Return the (X, Y) coordinate for the center point of the cell that contains the specified text.  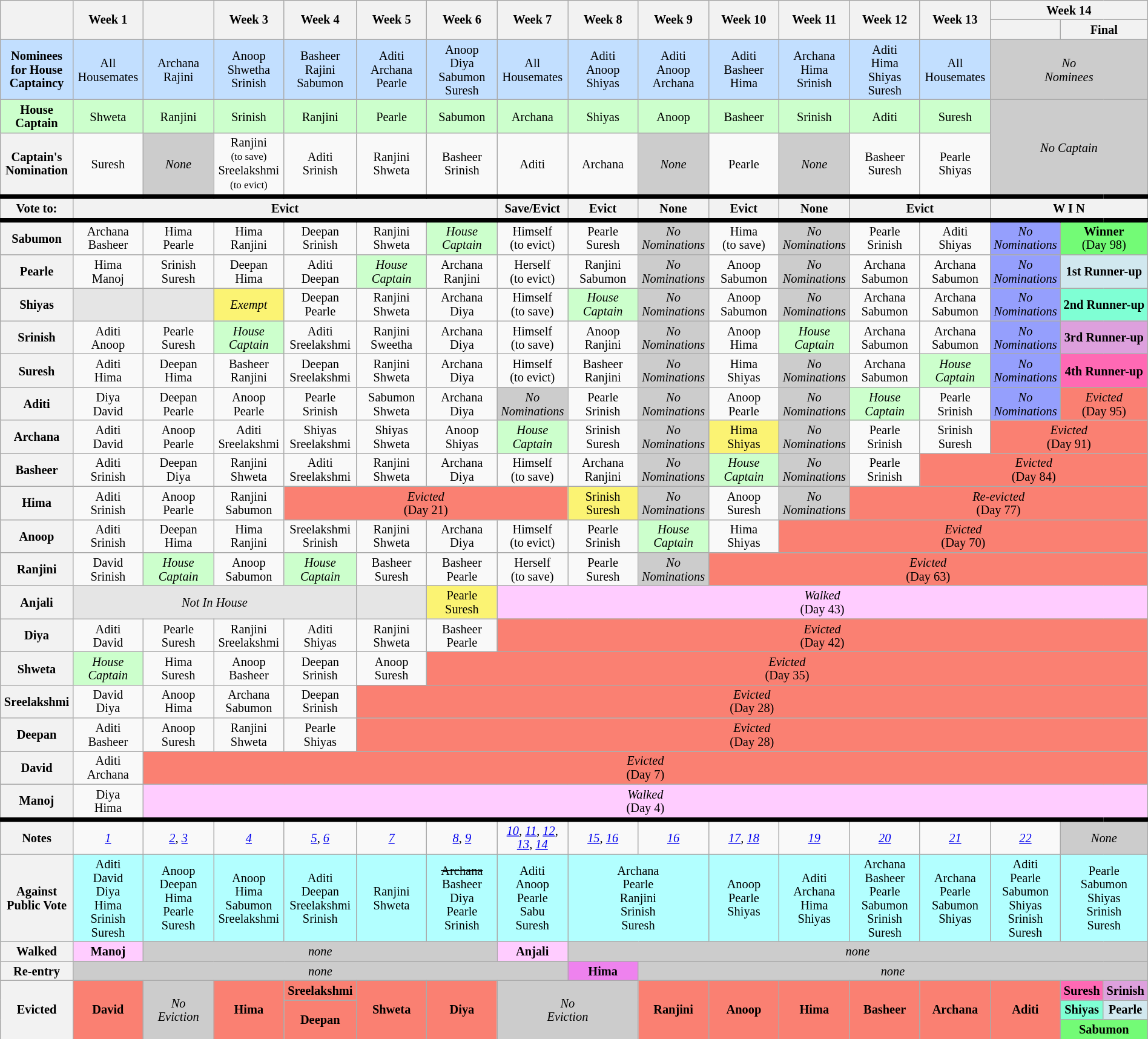
Week 8 (603, 19)
Week 11 (815, 19)
AnoopShwethaSrinish (249, 70)
No Captain (1069, 148)
AditiDeepanSreelakshmiSrinish (320, 897)
AnoopRanjini (603, 338)
19 (815, 837)
21 (955, 837)
Week 12 (885, 19)
SreelakshmiSrinish (320, 536)
Final (1104, 29)
4 (249, 837)
Week 14 (1069, 10)
AditiAnoopShiyas (603, 70)
1st Runner-up (1104, 271)
16 (673, 837)
AditiBasheer (108, 735)
Not In House (214, 602)
AditiBasheerHima (744, 70)
BasheerSrinish (462, 165)
Evicted(Day 42) (822, 636)
Hima(to save) (744, 237)
Ranjini(to save)Sreelakshmi(to evict) (249, 165)
Week 9 (673, 19)
7 (392, 837)
AnoopHimaSabumonSreelakshmi (249, 897)
AditiDavidDiyaHimaSrinishSuresh (108, 897)
Notes (37, 837)
Week 5 (392, 19)
AditiDeepan (320, 271)
AditiHimaShiyasSuresh (885, 70)
W I N (1069, 208)
Week 6 (462, 19)
15, 16 (603, 837)
ShiyasSreelakshmi (320, 437)
HimaPearle (179, 237)
DiyaHima (108, 802)
Evicted(Day 63) (928, 569)
HimaManoj (108, 271)
Winner(Day 98) (1104, 237)
Evicted (37, 1009)
17, 18 (744, 837)
AditiArchanaPearle (392, 70)
22 (1026, 837)
ArchanaPearleSabumonShiyas (955, 897)
Walked(Day 43) (822, 602)
ShiyasShweta (392, 437)
AditiAnoop (108, 338)
Week 10 (744, 19)
Evicted(Day 35) (787, 668)
RanjiniSreelakshmi (249, 636)
20 (885, 837)
Evicted(Day 91) (1069, 437)
Week 1 (108, 19)
Evicted(Day 95) (1104, 403)
Herself(to save) (533, 569)
Walked (37, 951)
DiyaDavid (108, 403)
HimaSuresh (179, 668)
AnoopShiyas (462, 437)
AditiHima (108, 371)
Evicted(Day 84) (1034, 470)
Nominees for House Captaincy (37, 70)
8, 9 (462, 837)
Re-entry (37, 971)
Evicted(Day 21) (426, 503)
AditiArchanaHimaShiyas (815, 897)
DavidDiya (108, 701)
1 (108, 837)
DeepanSreelakshmi (320, 371)
Save/Evict (533, 208)
Week 7 (533, 19)
Re-evicted(Day 77) (998, 503)
AditiAnoopArchana (673, 70)
Against Public Vote (37, 897)
DavidSrinish (108, 569)
Week 4 (320, 19)
Anoop PearleShiyas (744, 897)
BasheerRajiniSabumon (320, 70)
10, 11, 12, 13, 14 (533, 837)
Walked(Day 4) (645, 802)
ArchanaPearleRanjiniSrinishSuresh (638, 897)
Captain'sNomination (37, 165)
Evicted(Day 70) (964, 536)
4th Runner-up (1104, 371)
Vote to: (37, 208)
NoNominees (1069, 70)
ArchanaBasheerPearleSabumonSrinishSuresh (885, 897)
SabumonShweta (392, 403)
3rd Runner-up (1104, 338)
Week 13 (955, 19)
ArchanaBasheer (108, 237)
AditiArchana (108, 768)
AnoopBasheer (249, 668)
No Eviction (568, 1009)
AditiPearleSabumonShiyasSrinishSuresh (1026, 897)
ArchanaRajini (179, 70)
2, 3 (179, 837)
AnoopDiyaSabumonSuresh (462, 70)
AditiAnoopPearleSabuSuresh (533, 897)
AnoopDeepanHimaPearleSuresh (179, 897)
5, 6 (320, 837)
RanjiniSweetha (392, 338)
ArchanaHimaSrinish (815, 70)
DeepanDiya (179, 470)
Week 3 (249, 19)
2nd Runner-up (1104, 304)
ArchanaBasheerDiyaPearleSrinish (462, 897)
NoEviction (179, 1009)
Evicted(Day 7) (645, 768)
PearleSabumonShiyasSrinishSuresh (1104, 897)
Herself(to evict) (533, 271)
Exempt (249, 304)
